Search for the cell housing the specified text and yield its (X, Y) center coordinate. 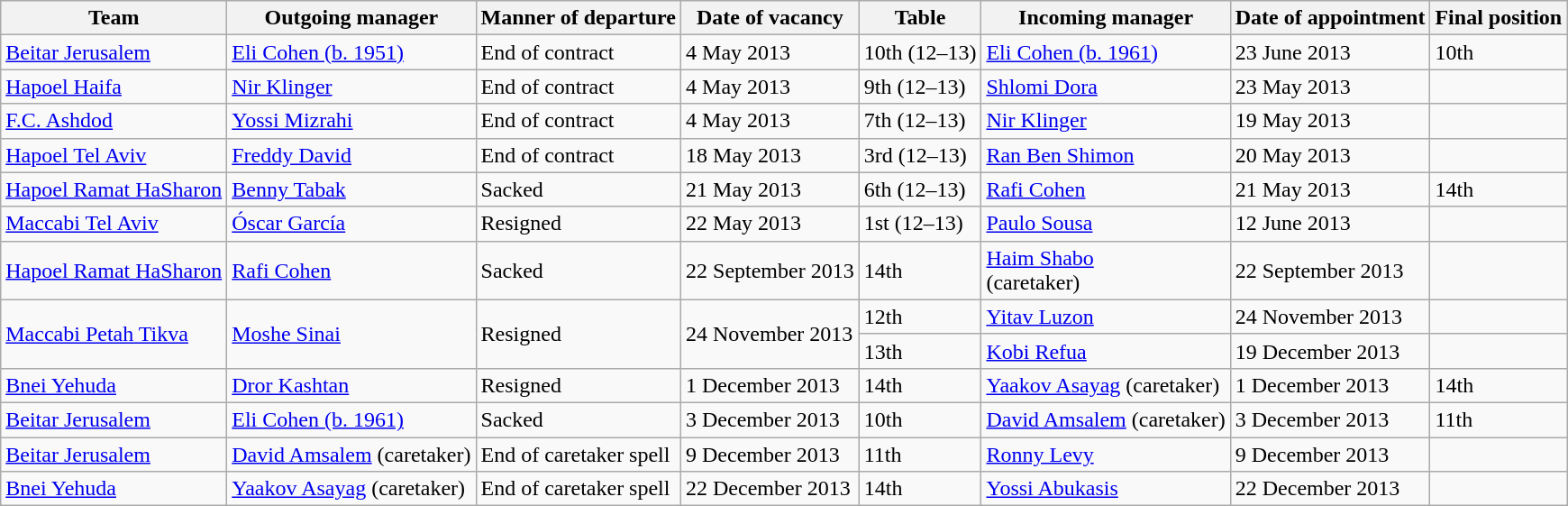
Freddy David (351, 155)
22 May 2013 (770, 224)
F.C. Ashdod (114, 121)
19 May 2013 (1330, 121)
Date of vacancy (770, 18)
Paulo Sousa (1106, 224)
23 June 2013 (1330, 52)
18 May 2013 (770, 155)
Maccabi Petah Tikva (114, 334)
20 May 2013 (1330, 155)
Maccabi Tel Aviv (114, 224)
Table (920, 18)
Final position (1499, 18)
Moshe Sinai (351, 334)
Ran Ben Shimon (1106, 155)
Hapoel Tel Aviv (114, 155)
Hapoel Haifa (114, 87)
19 December 2013 (1330, 351)
Eli Cohen (b. 1951) (351, 52)
Incoming manager (1106, 18)
Outgoing manager (351, 18)
10th (12–13) (920, 52)
Manner of departure (579, 18)
9th (12–13) (920, 87)
3rd (12–13) (920, 155)
12th (920, 317)
1st (12–13) (920, 224)
Yitav Luzon (1106, 317)
Yossi Mizrahi (351, 121)
23 May 2013 (1330, 87)
Yossi Abukasis (1106, 489)
6th (12–13) (920, 189)
Haim Shabo(caretaker) (1106, 271)
12 June 2013 (1330, 224)
Shlomi Dora (1106, 87)
Ronny Levy (1106, 454)
Kobi Refua (1106, 351)
7th (12–13) (920, 121)
Date of appointment (1330, 18)
Benny Tabak (351, 189)
13th (920, 351)
Dror Kashtan (351, 385)
Team (114, 18)
Óscar García (351, 224)
